Find where the given text appears and provide that cell's center as (X, Y) coordinate. 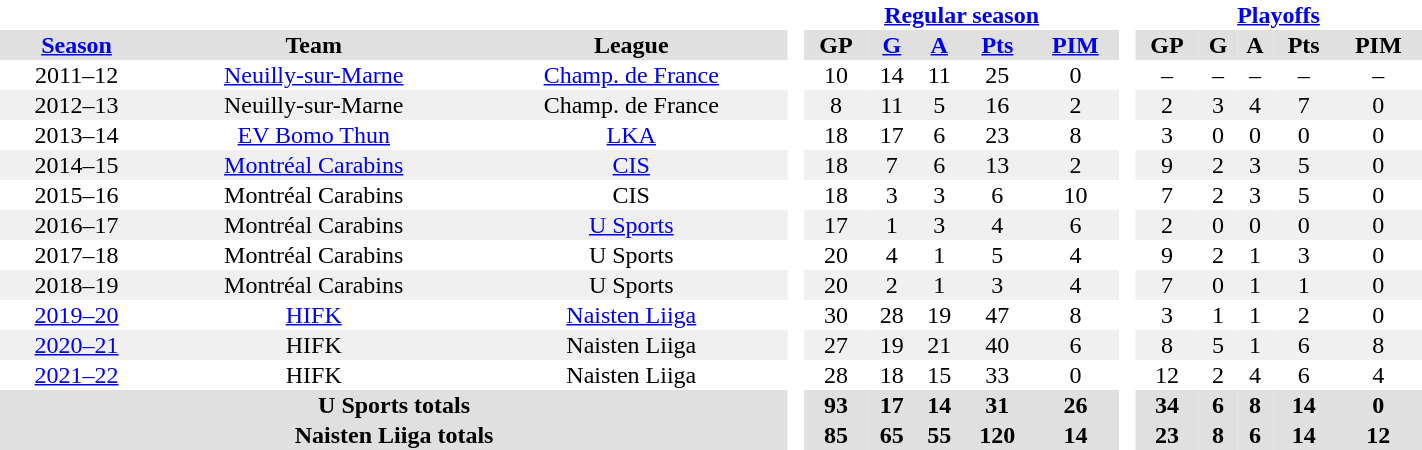
Team (314, 45)
30 (836, 315)
2018–19 (76, 285)
2013–14 (76, 135)
EV Bomo Thun (314, 135)
33 (998, 375)
2011–12 (76, 75)
Playoffs (1278, 15)
120 (998, 435)
15 (940, 375)
League (631, 45)
2014–15 (76, 165)
25 (998, 75)
21 (940, 345)
93 (836, 405)
Naisten Liiga totals (394, 435)
LKA (631, 135)
31 (998, 405)
40 (998, 345)
34 (1167, 405)
47 (998, 315)
16 (998, 105)
2017–18 (76, 255)
27 (836, 345)
2021–22 (76, 375)
Regular season (962, 15)
2019–20 (76, 315)
2020–21 (76, 345)
26 (1076, 405)
Season (76, 45)
2015–16 (76, 195)
2012–13 (76, 105)
55 (940, 435)
13 (998, 165)
65 (892, 435)
85 (836, 435)
U Sports totals (394, 405)
2016–17 (76, 225)
